Extract the (x, y) coordinate from the center of the cell holding the provided text.  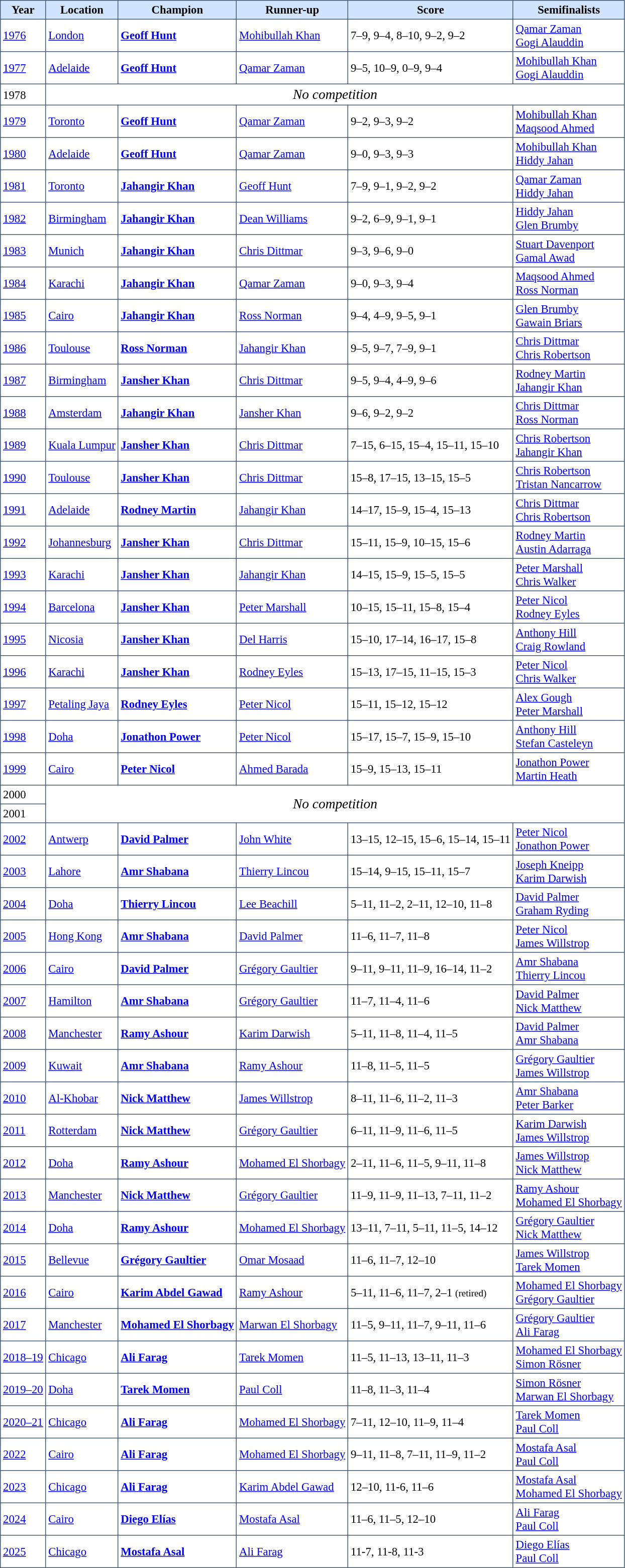
2005 (23, 936)
9–6, 9–2, 9–2 (431, 413)
11–8, 11–3, 11–4 (431, 1389)
Jonathon Power (177, 737)
1987 (23, 380)
Lee Beachill (292, 904)
Hong Kong (82, 936)
Mohibullah Khan Maqsood Ahmed (569, 121)
1979 (23, 121)
1999 (23, 769)
14–15, 15–9, 15–5, 15–5 (431, 574)
9–5, 10–9, 0–9, 9–4 (431, 68)
7–15, 6–15, 15–4, 15–11, 15–10 (431, 445)
1978 (23, 94)
15–13, 17–15, 11–15, 15–3 (431, 672)
2017 (23, 1324)
9–11, 11–8, 7–11, 11–9, 11–2 (431, 1454)
1998 (23, 737)
9–4, 4–9, 9–5, 9–1 (431, 315)
London (82, 35)
11-7, 11-8, 11-3 (431, 1551)
2003 (23, 871)
Ramy Ashour Mohamed El Shorbagy (569, 1195)
2002 (23, 839)
Peter Marshall (292, 607)
13–15, 12–15, 15–6, 15–14, 15–11 (431, 839)
2013 (23, 1195)
Location (82, 10)
15–11, 15–12, 15–12 (431, 704)
Rotterdam (82, 1130)
James Willstrop Nick Matthew (569, 1163)
2019–20 (23, 1389)
Kuwait (82, 1065)
2024 (23, 1519)
9–5, 9–4, 4–9, 9–6 (431, 380)
1983 (23, 251)
Qamar Zaman Gogi Alauddin (569, 35)
1994 (23, 607)
1992 (23, 542)
5–11, 11–2, 2–11, 12–10, 11–8 (431, 904)
1991 (23, 510)
1980 (23, 154)
1995 (23, 639)
Bellevue (82, 1260)
Omar Mosaad (292, 1260)
11–6, 11–7, 11–8 (431, 936)
2022 (23, 1454)
2014 (23, 1228)
2023 (23, 1487)
1997 (23, 704)
Diego Elías (177, 1519)
9–2, 9–3, 9–2 (431, 121)
Amsterdam (82, 413)
1996 (23, 672)
Del Harris (292, 639)
Ahmed Barada (292, 769)
9–2, 6–9, 9–1, 9–1 (431, 218)
James Willstrop Tarek Momen (569, 1260)
Semifinalists (569, 10)
Ali Farag Paul Coll (569, 1519)
Hamilton (82, 1001)
Anthony Hill Stefan Casteleyn (569, 737)
2016 (23, 1292)
David Palmer Amr Shabana (569, 1033)
5–11, 11–8, 11–4, 11–5 (431, 1033)
Jonathon Power Martin Heath (569, 769)
9–11, 9–11, 11–9, 16–14, 11–2 (431, 969)
Dean Williams (292, 218)
Chris Robertson Jahangir Khan (569, 445)
11–7, 11–4, 11–6 (431, 1001)
9–0, 9–3, 9–4 (431, 283)
Peter Nicol Rodney Eyles (569, 607)
2001 (23, 813)
15–8, 17–15, 13–15, 15–5 (431, 477)
1989 (23, 445)
Chris Robertson Tristan Nancarrow (569, 477)
Mohibullah Khan (292, 35)
Mostafa Asal Paul Coll (569, 1454)
5–11, 11–6, 11–7, 2–1 (retired) (431, 1292)
Maqsood Ahmed Ross Norman (569, 283)
2009 (23, 1065)
Stuart Davenport Gamal Awad (569, 251)
9–5, 9–7, 7–9, 9–1 (431, 348)
Peter Nicol James Willstrop (569, 936)
6–11, 11–9, 11–6, 11–5 (431, 1130)
14–17, 15–9, 15–4, 15–13 (431, 510)
2006 (23, 969)
2015 (23, 1260)
11–8, 11–5, 11–5 (431, 1065)
10–15, 15–11, 15–8, 15–4 (431, 607)
Nicosia (82, 639)
15–11, 15–9, 10–15, 15–6 (431, 542)
1982 (23, 218)
Johannesburg (82, 542)
1977 (23, 68)
11–6, 11–7, 12–10 (431, 1260)
Mohibullah Khan Hiddy Jahan (569, 154)
Simon Rösner Marwan El Shorbagy (569, 1389)
Peter Nicol Jonathon Power (569, 839)
15–17, 15–7, 15–9, 15–10 (431, 737)
Anthony Hill Craig Rowland (569, 639)
John White (292, 839)
1993 (23, 574)
Barcelona (82, 607)
7–9, 9–4, 8–10, 9–2, 9–2 (431, 35)
Hiddy Jahan Glen Brumby (569, 218)
Chris Dittmar Ross Norman (569, 413)
9–0, 9–3, 9–3 (431, 154)
Amr Shabana Peter Barker (569, 1098)
12–10, 11-6, 11–6 (431, 1487)
2018–19 (23, 1357)
Amr Shabana Thierry Lincou (569, 969)
David Palmer Graham Ryding (569, 904)
Paul Coll (292, 1389)
2011 (23, 1130)
Alex Gough Peter Marshall (569, 704)
Peter Nicol Chris Walker (569, 672)
Mohamed El Shorbagy Simon Rösner (569, 1357)
Qamar Zaman Hiddy Jahan (569, 186)
Munich (82, 251)
Diego Elías Paul Coll (569, 1551)
Grégory Gaultier Ali Farag (569, 1324)
Mohibullah Khan Gogi Alauddin (569, 68)
1976 (23, 35)
9–3, 9–6, 9–0 (431, 251)
Grégory Gaultier James Willstrop (569, 1065)
11–5, 9–11, 11–7, 9–11, 11–6 (431, 1324)
2000 (23, 795)
2012 (23, 1163)
Rodney Martin Jahangir Khan (569, 380)
1984 (23, 283)
8–11, 11–6, 11–2, 11–3 (431, 1098)
15–9, 15–13, 15–11 (431, 769)
Rodney Martin (177, 510)
Karim Darwish James Willstrop (569, 1130)
2007 (23, 1001)
Al-Khobar (82, 1098)
15–14, 9–15, 15–11, 15–7 (431, 871)
11–5, 11–13, 13–11, 11–3 (431, 1357)
1988 (23, 413)
2020–21 (23, 1422)
Petaling Jaya (82, 704)
Champion (177, 10)
7–11, 12–10, 11–9, 11–4 (431, 1422)
Mostafa Asal Mohamed El Shorbagy (569, 1487)
2–11, 11–6, 11–5, 9–11, 11–8 (431, 1163)
1990 (23, 477)
7–9, 9–1, 9–2, 9–2 (431, 186)
Tarek Momen Paul Coll (569, 1422)
2010 (23, 1098)
11–6, 11–5, 12–10 (431, 1519)
Glen Brumby Gawain Briars (569, 315)
Marwan El Shorbagy (292, 1324)
1986 (23, 348)
2004 (23, 904)
Score (431, 10)
13–11, 7–11, 5–11, 11–5, 14–12 (431, 1228)
Runner-up (292, 10)
Mohamed El Shorbagy Grégory Gaultier (569, 1292)
2008 (23, 1033)
1985 (23, 315)
David Palmer Nick Matthew (569, 1001)
James Willstrop (292, 1098)
1981 (23, 186)
2025 (23, 1551)
Peter Marshall Chris Walker (569, 574)
Karim Darwish (292, 1033)
Joseph Kneipp Karim Darwish (569, 871)
Kuala Lumpur (82, 445)
Antwerp (82, 839)
Lahore (82, 871)
Year (23, 10)
Grégory Gaultier Nick Matthew (569, 1228)
11–9, 11–9, 11–13, 7–11, 11–2 (431, 1195)
15–10, 17–14, 16–17, 15–8 (431, 639)
Rodney Martin Austin Adarraga (569, 542)
